Search for the cell housing the specified text and yield its (X, Y) center coordinate. 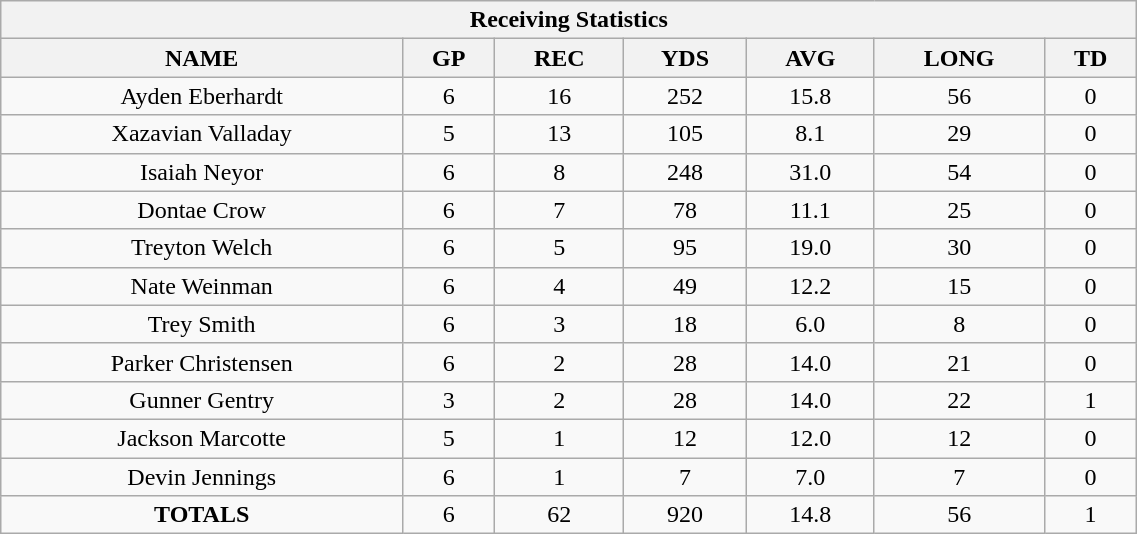
TD (1090, 58)
YDS (684, 58)
Devin Jennings (202, 477)
LONG (959, 58)
12.2 (810, 286)
Gunner Gentry (202, 400)
54 (959, 172)
16 (560, 96)
14.8 (810, 515)
6.0 (810, 324)
29 (959, 134)
15 (959, 286)
7.0 (810, 477)
AVG (810, 58)
Ayden Eberhardt (202, 96)
920 (684, 515)
248 (684, 172)
30 (959, 248)
Dontae Crow (202, 210)
Isaiah Neyor (202, 172)
Treyton Welch (202, 248)
Trey Smith (202, 324)
62 (560, 515)
REC (560, 58)
Parker Christensen (202, 362)
31.0 (810, 172)
TOTALS (202, 515)
Nate Weinman (202, 286)
105 (684, 134)
19.0 (810, 248)
NAME (202, 58)
15.8 (810, 96)
Receiving Statistics (569, 20)
22 (959, 400)
18 (684, 324)
95 (684, 248)
252 (684, 96)
GP (449, 58)
12.0 (810, 438)
8.1 (810, 134)
11.1 (810, 210)
4 (560, 286)
49 (684, 286)
25 (959, 210)
13 (560, 134)
Jackson Marcotte (202, 438)
Xazavian Valladay (202, 134)
21 (959, 362)
78 (684, 210)
